Extract the [X, Y] coordinate from the center of the cell holding the provided text.  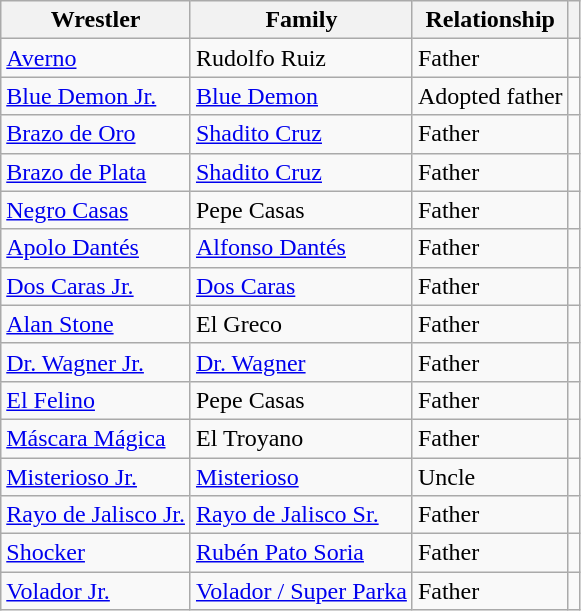
Brazo de Oro [96, 134]
Wrestler [96, 20]
Alan Stone [96, 324]
Blue Demon Jr. [96, 96]
Dos Caras [301, 286]
Volador Jr. [96, 591]
Apolo Dantés [96, 248]
Uncle [490, 477]
Family [301, 20]
Rayo de Jalisco Jr. [96, 515]
Rubén Pato Soria [301, 553]
Volador / Super Parka [301, 591]
Dos Caras Jr. [96, 286]
El Troyano [301, 438]
Adopted father [490, 96]
Averno [96, 58]
Blue Demon [301, 96]
Rayo de Jalisco Sr. [301, 515]
Dr. Wagner Jr. [96, 362]
Negro Casas [96, 210]
Máscara Mágica [96, 438]
Misterioso Jr. [96, 477]
Brazo de Plata [96, 172]
Misterioso [301, 477]
El Greco [301, 324]
El Felino [96, 400]
Shocker [96, 553]
Rudolfo Ruiz [301, 58]
Dr. Wagner [301, 362]
Relationship [490, 20]
Alfonso Dantés [301, 248]
